Provide the [X, Y] coordinate of the cell's center where the given text is located.  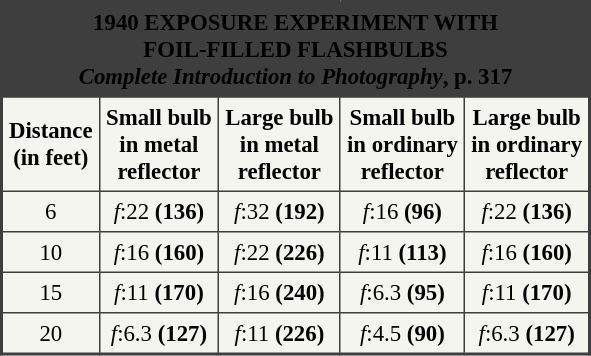
10 [51, 252]
15 [51, 292]
Large bulbin ordinaryreflector [528, 144]
20 [51, 334]
6 [51, 211]
f:16 (240) [280, 292]
f:4.5 (90) [402, 334]
f:16 (96) [402, 211]
f:32 (192) [280, 211]
f:11 (113) [402, 252]
Small bulbin metalreflector [158, 144]
1940 EXPOSURE EXPERIMENT WITHFOIL-FILLED FLASHBULBSComplete Introduction to Photography, p. 317 [296, 50]
f:6.3 (95) [402, 292]
Large bulbin metalreflector [280, 144]
Distance(in feet) [51, 144]
Small bulbin ordinaryreflector [402, 144]
f:22 (226) [280, 252]
f:11 (226) [280, 334]
